Return (X, Y) of the center of cell containing provided text 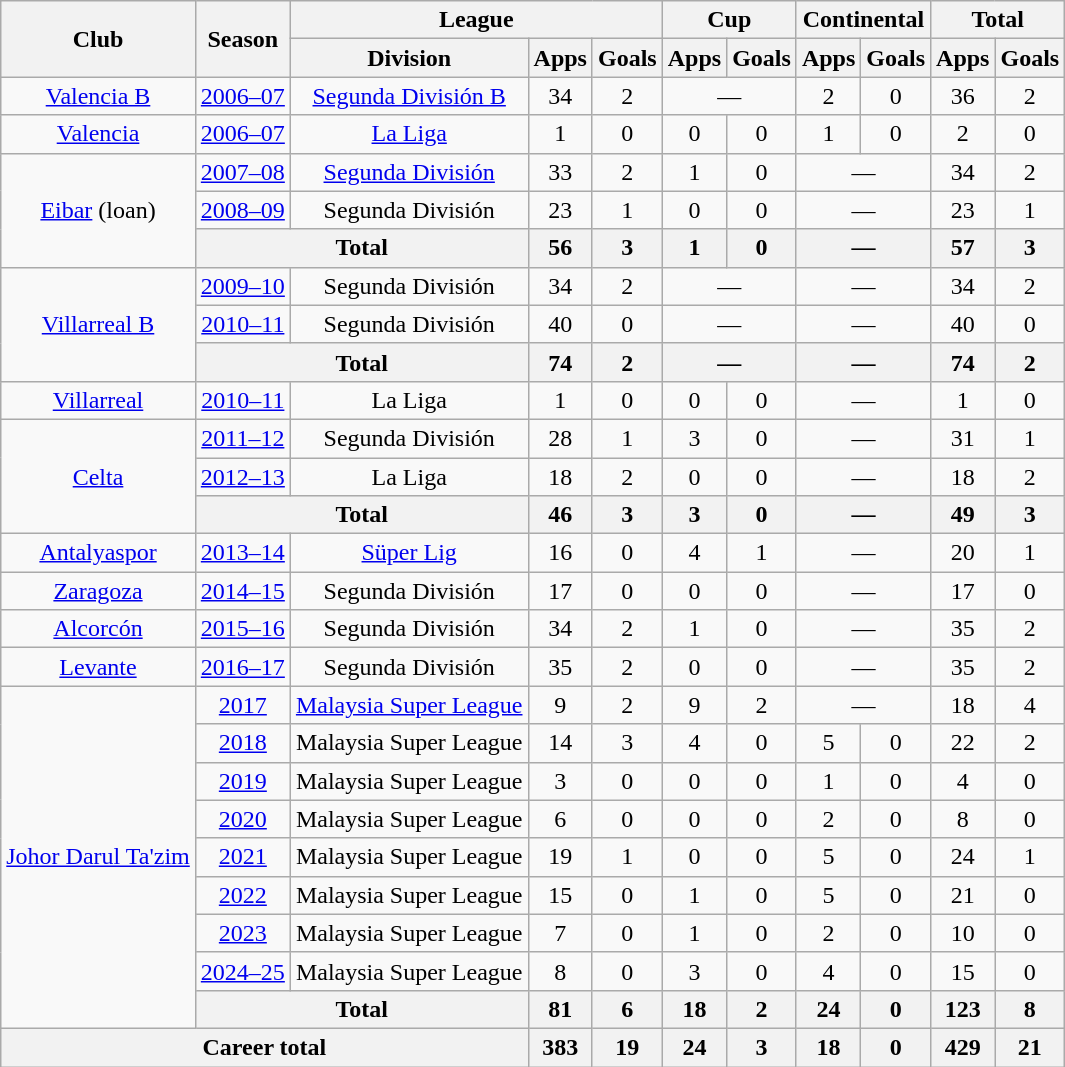
429 (963, 1047)
2016–17 (242, 667)
Alcorcón (98, 629)
Johor Darul Ta'zim (98, 858)
46 (560, 515)
2011–12 (242, 438)
31 (963, 438)
Club (98, 39)
2022 (242, 895)
2014–15 (242, 591)
2020 (242, 819)
2015–16 (242, 629)
81 (560, 1009)
2021 (242, 857)
Cup (729, 20)
7 (560, 933)
Eibar (loan) (98, 210)
383 (560, 1047)
56 (560, 248)
123 (963, 1009)
2024–25 (242, 971)
Levante (98, 667)
2012–13 (242, 477)
49 (963, 515)
Zaragoza (98, 591)
22 (963, 743)
Antalyaspor (98, 553)
57 (963, 248)
2013–14 (242, 553)
36 (963, 96)
Division (409, 58)
2008–09 (242, 210)
2017 (242, 705)
Villarreal B (98, 324)
Career total (264, 1047)
14 (560, 743)
Segunda División B (409, 96)
2019 (242, 781)
Süper Lig (409, 553)
33 (560, 172)
2018 (242, 743)
Celta (98, 476)
2023 (242, 933)
20 (963, 553)
28 (560, 438)
2007–08 (242, 172)
Continental (863, 20)
Season (242, 39)
16 (560, 553)
Villarreal (98, 400)
Valencia (98, 134)
10 (963, 933)
League (476, 20)
Valencia B (98, 96)
2009–10 (242, 286)
